Detect which cell encompasses the target text, then output its [x, y] center coordinate. 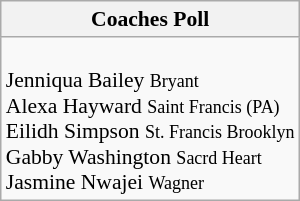
Jenniqua Bailey Bryant Alexa Hayward Saint Francis (PA) Eilidh Simpson St. Francis Brooklyn Gabby Washington Sacrd Heart Jasmine Nwajei Wagner [150, 118]
Coaches Poll [150, 19]
